Find where the given text appears and provide that cell's center as [x, y] coordinate. 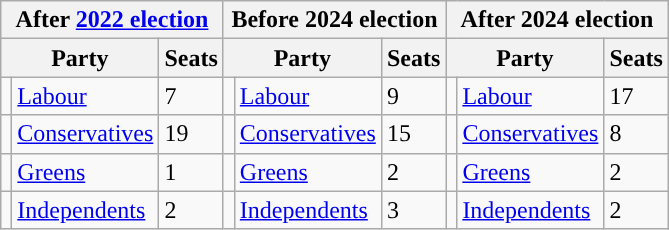
7 [191, 96]
After 2024 election [558, 20]
15 [413, 134]
After 2022 election [112, 20]
1 [191, 172]
19 [191, 134]
17 [636, 96]
3 [413, 210]
Before 2024 election [334, 20]
8 [636, 134]
9 [413, 96]
